From the cell containing the given text, extract its center point as [x, y] coordinate. 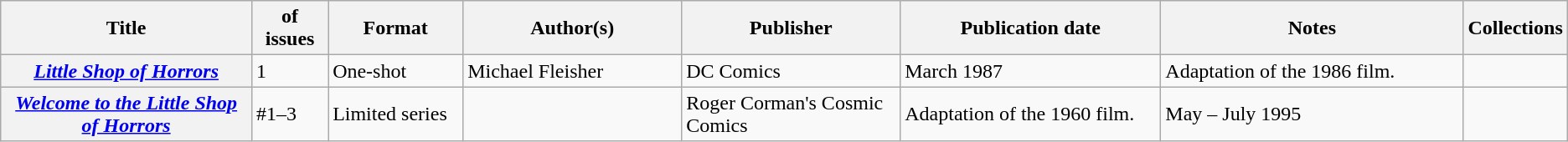
Little Shop of Horrors [126, 71]
Welcome to the Little Shop of Horrors [126, 114]
March 1987 [1030, 71]
Adaptation of the 1986 film. [1312, 71]
Roger Corman's Cosmic Comics [791, 114]
DC Comics [791, 71]
#1–3 [290, 114]
Publication date [1030, 28]
Notes [1312, 28]
of issues [290, 28]
1 [290, 71]
May – July 1995 [1312, 114]
Format [395, 28]
Adaptation of the 1960 film. [1030, 114]
Publisher [791, 28]
Michael Fleisher [573, 71]
Author(s) [573, 28]
Limited series [395, 114]
Collections [1515, 28]
One-shot [395, 71]
Title [126, 28]
